Identify which cell holds the provided text, then report its [x, y] central coordinate. 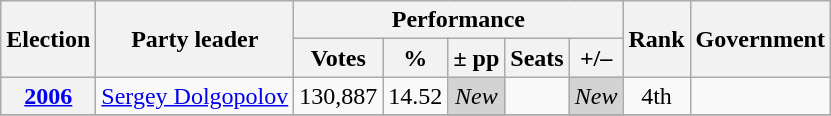
Sergey Dolgopolov [195, 96]
Seats [537, 58]
% [416, 58]
2006 [48, 96]
+/– [596, 58]
Votes [338, 58]
Performance [458, 20]
4th [656, 96]
Government [760, 39]
14.52 [416, 96]
± pp [476, 58]
Rank [656, 39]
Election [48, 39]
Party leader [195, 39]
130,887 [338, 96]
